Determine the [X, Y] coordinate at the center of the cell enclosing the given text.  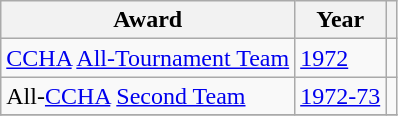
1972 [340, 58]
Year [340, 20]
1972-73 [340, 96]
Award [148, 20]
CCHA All-Tournament Team [148, 58]
All-CCHA Second Team [148, 96]
